Provide the [X, Y] coordinate of the cell's center where the given text is located.  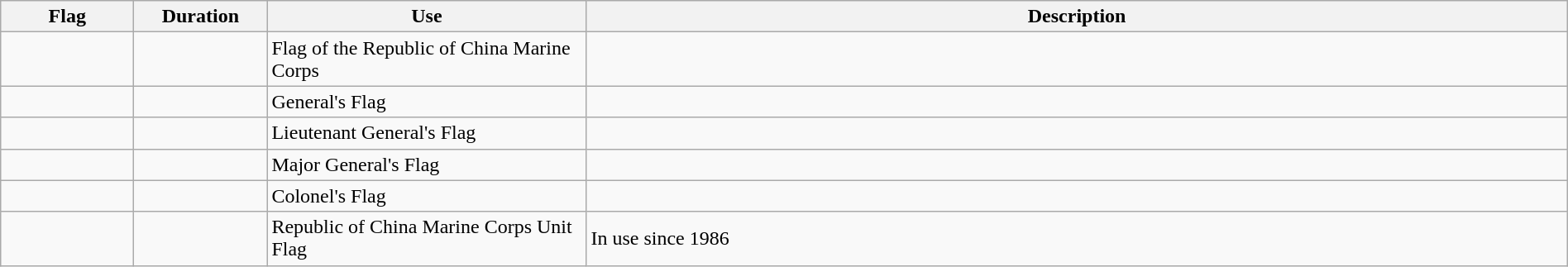
Republic of China Marine Corps Unit Flag [427, 238]
Description [1077, 17]
Use [427, 17]
Colonel's Flag [427, 196]
Duration [200, 17]
Lieutenant General's Flag [427, 133]
Major General's Flag [427, 164]
Flag of the Republic of China Marine Corps [427, 60]
In use since 1986 [1077, 238]
Flag [68, 17]
General's Flag [427, 102]
